Locate the cell with the specified text and output its [X, Y] center coordinate. 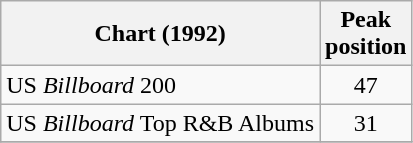
Peakposition [366, 34]
47 [366, 85]
US Billboard 200 [160, 85]
Chart (1992) [160, 34]
US Billboard Top R&B Albums [160, 123]
31 [366, 123]
